Extract the (x, y) coordinate from the center of the cell holding the provided text.  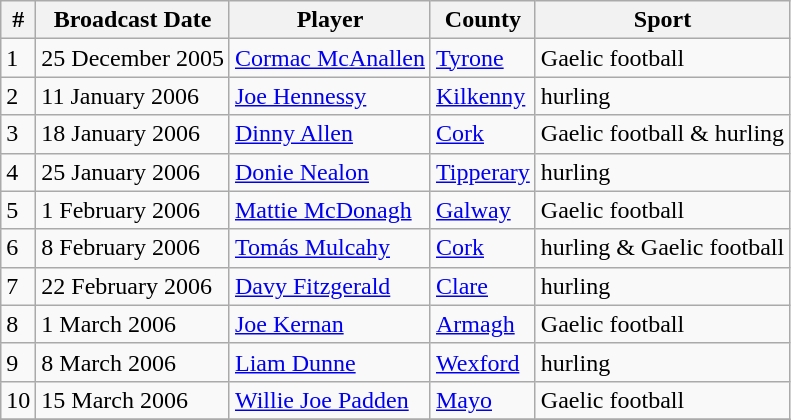
10 (18, 400)
Kilkenny (482, 96)
18 January 2006 (133, 134)
Tyrone (482, 58)
2 (18, 96)
Tomás Mulcahy (330, 248)
Cormac McAnallen (330, 58)
8 February 2006 (133, 248)
Mayo (482, 400)
25 December 2005 (133, 58)
9 (18, 362)
11 January 2006 (133, 96)
5 (18, 210)
Willie Joe Padden (330, 400)
Joe Kernan (330, 324)
7 (18, 286)
Davy Fitzgerald (330, 286)
Clare (482, 286)
# (18, 20)
Broadcast Date (133, 20)
15 March 2006 (133, 400)
1 March 2006 (133, 324)
25 January 2006 (133, 172)
Liam Dunne (330, 362)
4 (18, 172)
1 February 2006 (133, 210)
3 (18, 134)
Tipperary (482, 172)
Armagh (482, 324)
Mattie McDonagh (330, 210)
Sport (662, 20)
hurling & Gaelic football (662, 248)
Wexford (482, 362)
Dinny Allen (330, 134)
8 March 2006 (133, 362)
Joe Hennessy (330, 96)
Player (330, 20)
8 (18, 324)
Galway (482, 210)
1 (18, 58)
Donie Nealon (330, 172)
County (482, 20)
Gaelic football & hurling (662, 134)
6 (18, 248)
22 February 2006 (133, 286)
